Scan for the cell matching the given text and deliver its [X, Y] coordinate at center. 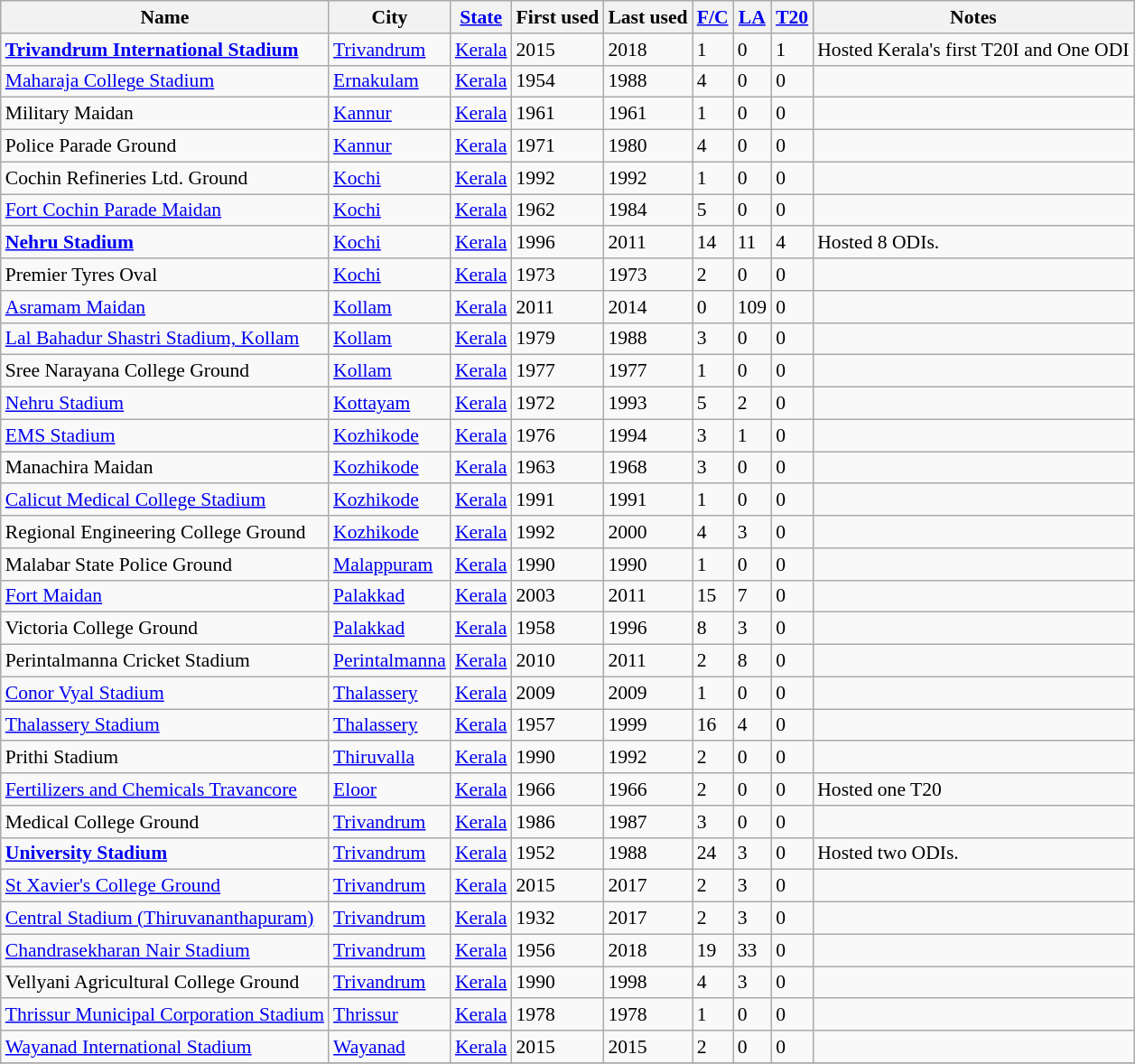
1980 [647, 146]
Conor Vyal Stadium [164, 693]
Eloor [390, 789]
Hosted two ODIs. [973, 854]
Lal Bahadur Shastri Stadium, Kollam [164, 339]
1999 [647, 725]
First used [557, 17]
24 [713, 854]
Sree Narayana College Ground [164, 371]
14 [713, 243]
Chandrasekharan Nair Stadium [164, 950]
Cochin Refineries Ltd. Ground [164, 178]
Medical College Ground [164, 822]
Trivandrum International Stadium [164, 50]
Perintalmanna [390, 661]
Malappuram [390, 565]
F/C [713, 17]
1962 [557, 210]
1994 [647, 435]
1972 [557, 404]
1971 [557, 146]
Ernakulam [390, 81]
1957 [557, 725]
Manachira Maidan [164, 468]
Notes [973, 17]
1968 [647, 468]
City [390, 17]
1987 [647, 822]
Prithi Stadium [164, 758]
Wayanad [390, 1047]
Police Parade Ground [164, 146]
Thrissur Municipal Corporation Stadium [164, 1015]
2014 [647, 307]
1976 [557, 435]
Fertilizers and Chemicals Travancore [164, 789]
33 [753, 950]
Asramam Maidan [164, 307]
7 [753, 596]
Regional Engineering College Ground [164, 532]
St Xavier's College Ground [164, 886]
2000 [647, 532]
1932 [557, 919]
Thrissur [390, 1015]
16 [713, 725]
T20 [792, 17]
Fort Cochin Parade Maidan [164, 210]
Hosted one T20 [973, 789]
EMS Stadium [164, 435]
15 [713, 596]
1954 [557, 81]
11 [753, 243]
1986 [557, 822]
LA [753, 17]
2003 [557, 596]
1958 [557, 629]
109 [753, 307]
Name [164, 17]
Military Maidan [164, 114]
1979 [557, 339]
Last used [647, 17]
Vellyani Agricultural College Ground [164, 983]
19 [713, 950]
Perintalmanna Cricket Stadium [164, 661]
1952 [557, 854]
Thiruvalla [390, 758]
1984 [647, 210]
Fort Maidan [164, 596]
Calicut Medical College Stadium [164, 500]
Central Stadium (Thiruvananthapuram) [164, 919]
1963 [557, 468]
State [481, 17]
University Stadium [164, 854]
Kottayam [390, 404]
Wayanad International Stadium [164, 1047]
Thalassery Stadium [164, 725]
Hosted Kerala's first T20I and One ODI [973, 50]
Victoria College Ground [164, 629]
Maharaja College Stadium [164, 81]
Hosted 8 ODIs. [973, 243]
1956 [557, 950]
1993 [647, 404]
Premier Tyres Oval [164, 275]
1998 [647, 983]
Malabar State Police Ground [164, 565]
2010 [557, 661]
